Return [x, y] of the center of cell containing provided text 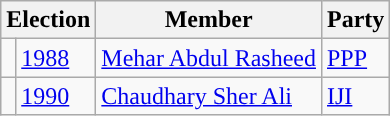
PPP [355, 58]
IJI [355, 96]
Member [209, 20]
1988 [56, 58]
Mehar Abdul Rasheed [209, 58]
Chaudhary Sher Ali [209, 96]
Election [48, 20]
1990 [56, 96]
Party [355, 20]
